Scan for the cell matching the given text and deliver its [x, y] coordinate at center. 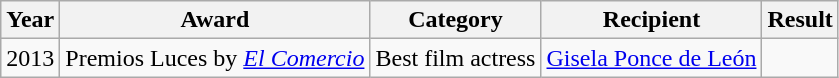
Result [800, 20]
Award [215, 20]
2013 [30, 58]
Premios Luces by El Comercio [215, 58]
Gisela Ponce de León [652, 58]
Category [456, 20]
Recipient [652, 20]
Best film actress [456, 58]
Year [30, 20]
